Identify which cell holds the provided text, then report its (x, y) central coordinate. 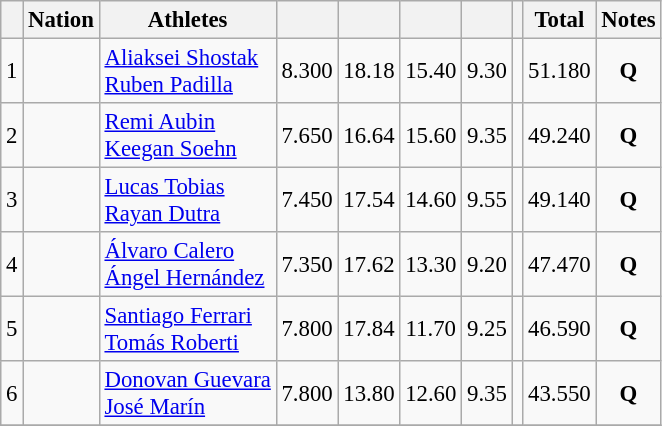
Aliaksei ShostakRuben Padilla (188, 72)
9.55 (487, 200)
47.470 (560, 264)
18.18 (369, 72)
Total (560, 20)
Lucas TobiasRayan Dutra (188, 200)
Athletes (188, 20)
9.30 (487, 72)
Nation (61, 20)
11.70 (431, 330)
15.40 (431, 72)
15.60 (431, 136)
7.450 (307, 200)
9.20 (487, 264)
4 (12, 264)
Remi AubinKeegan Soehn (188, 136)
14.60 (431, 200)
Notes (628, 20)
17.84 (369, 330)
46.590 (560, 330)
16.64 (369, 136)
Álvaro CaleroÁngel Hernández (188, 264)
9.25 (487, 330)
Santiago FerrariTomás Roberti (188, 330)
49.240 (560, 136)
49.140 (560, 200)
2 (12, 136)
51.180 (560, 72)
7.350 (307, 264)
7.800 (307, 330)
17.54 (369, 200)
3 (12, 200)
5 (12, 330)
1 (12, 72)
13.30 (431, 264)
8.300 (307, 72)
17.62 (369, 264)
9.35 (487, 136)
7.650 (307, 136)
